Scan for the cell matching the given text and deliver its [x, y] coordinate at center. 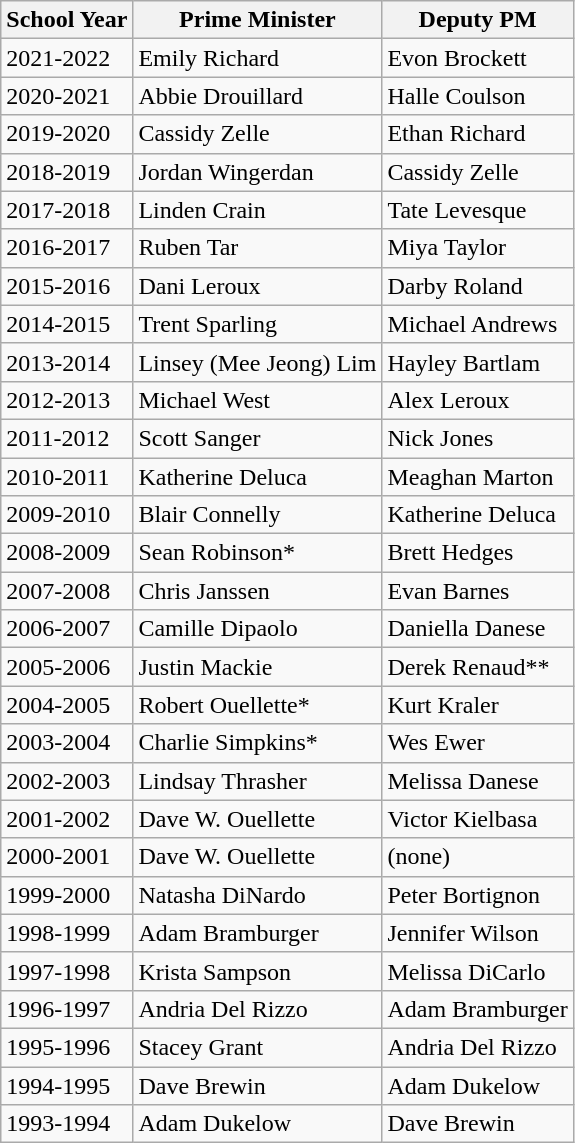
Charlie Simpkins* [258, 743]
Linden Crain [258, 210]
2019-2020 [67, 134]
Sean Robinson* [258, 553]
2009-2010 [67, 515]
Halle Coulson [478, 96]
Victor Kielbasa [478, 819]
Michael West [258, 400]
(none) [478, 857]
Justin Mackie [258, 667]
Scott Sanger [258, 438]
Michael Andrews [478, 324]
Trent Sparling [258, 324]
Evan Barnes [478, 591]
2010-2011 [67, 477]
Linsey (Mee Jeong) Lim [258, 362]
Emily Richard [258, 58]
Wes Ewer [478, 743]
2001-2002 [67, 819]
Miya Taylor [478, 248]
Tate Levesque [478, 210]
Chris Janssen [258, 591]
1997-1998 [67, 971]
Ruben Tar [258, 248]
1995-1996 [67, 1047]
2008-2009 [67, 553]
Krista Sampson [258, 971]
2015-2016 [67, 286]
2002-2003 [67, 781]
Robert Ouellette* [258, 705]
1996-1997 [67, 1009]
2018-2019 [67, 172]
Melissa Danese [478, 781]
Jennifer Wilson [478, 933]
2020-2021 [67, 96]
Alex Leroux [478, 400]
1998-1999 [67, 933]
Brett Hedges [478, 553]
2021-2022 [67, 58]
2012-2013 [67, 400]
Peter Bortignon [478, 895]
Dani Leroux [258, 286]
Lindsay Thrasher [258, 781]
Darby Roland [478, 286]
2000-2001 [67, 857]
Stacey Grant [258, 1047]
2004-2005 [67, 705]
Kurt Kraler [478, 705]
2007-2008 [67, 591]
Ethan Richard [478, 134]
2017-2018 [67, 210]
2014-2015 [67, 324]
Derek Renaud** [478, 667]
2006-2007 [67, 629]
1999-2000 [67, 895]
Deputy PM [478, 20]
2005-2006 [67, 667]
Meaghan Marton [478, 477]
Hayley Bartlam [478, 362]
2013-2014 [67, 362]
2003-2004 [67, 743]
Camille Dipaolo [258, 629]
Natasha DiNardo [258, 895]
1993-1994 [67, 1124]
Abbie Drouillard [258, 96]
Evon Brockett [478, 58]
School Year [67, 20]
Nick Jones [478, 438]
Prime Minister [258, 20]
2016-2017 [67, 248]
Blair Connelly [258, 515]
Jordan Wingerdan [258, 172]
Daniella Danese [478, 629]
1994-1995 [67, 1085]
2011-2012 [67, 438]
Melissa DiCarlo [478, 971]
